Find where the given text appears and provide that cell's center as (x, y) coordinate. 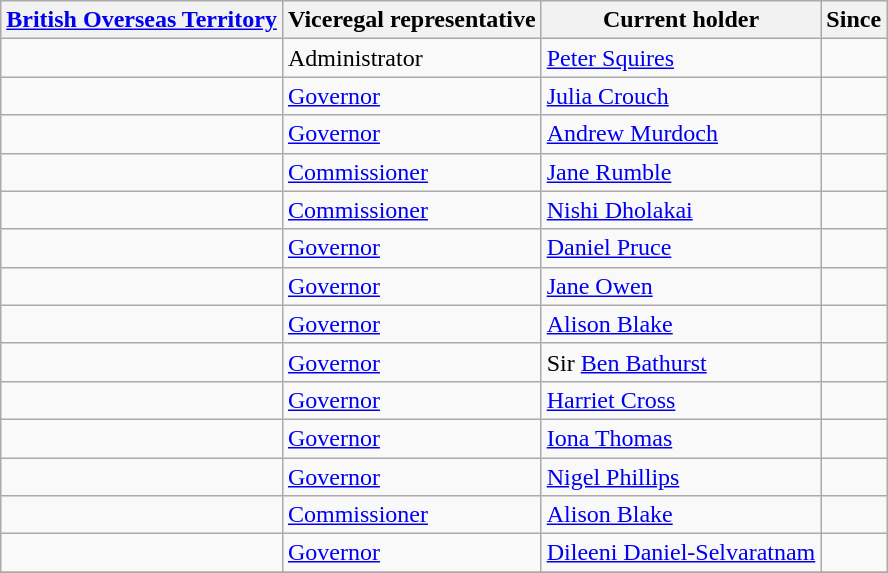
British Overseas Territory (142, 20)
Jane Owen (681, 286)
Julia Crouch (681, 96)
Andrew Murdoch (681, 134)
Current holder (681, 20)
Nigel Phillips (681, 477)
Sir Ben Bathurst (681, 362)
Viceregal representative (412, 20)
Jane Rumble (681, 172)
Harriet Cross (681, 400)
Iona Thomas (681, 438)
Nishi Dholakai (681, 210)
Daniel Pruce (681, 248)
Dileeni Daniel-Selvaratnam (681, 553)
Since (854, 20)
Peter Squires (681, 58)
Administrator (412, 58)
